Pinpoint the cell where the given text exists, returning its [X, Y] midpoint coordinate. 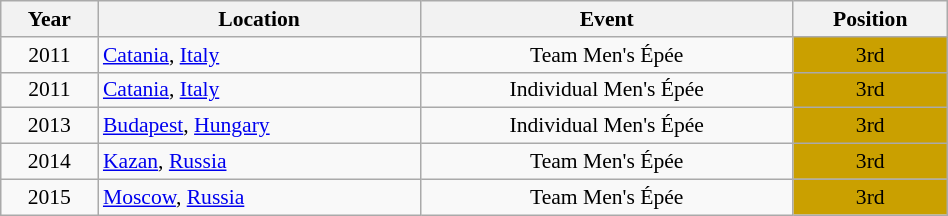
2015 [50, 197]
Moscow, Russia [259, 197]
2013 [50, 126]
Kazan, Russia [259, 162]
Budapest, Hungary [259, 126]
Location [259, 19]
Position [870, 19]
Event [606, 19]
Year [50, 19]
2014 [50, 162]
